Provide the (x, y) coordinate of the cell's center where the given text is located.  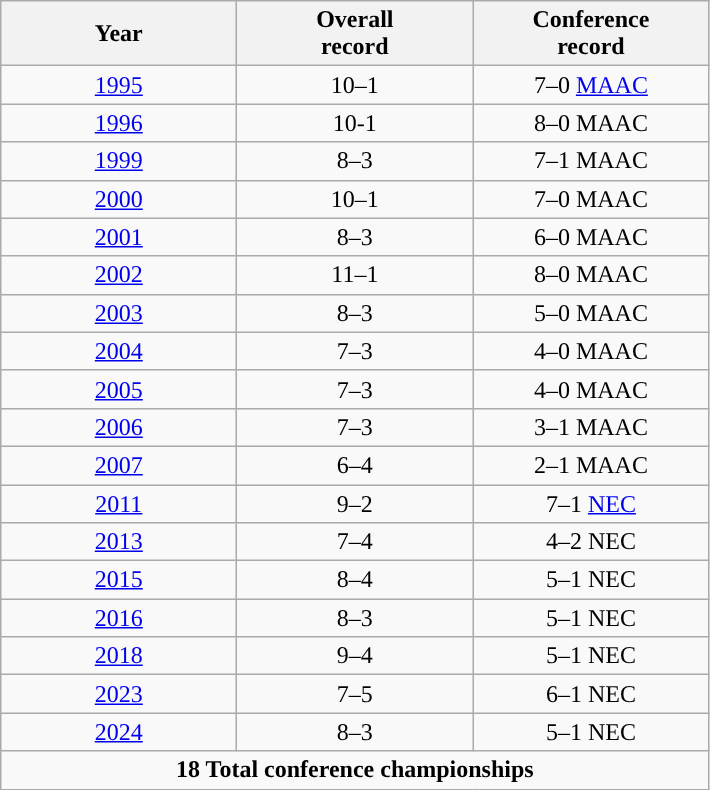
2016 (119, 618)
1996 (119, 123)
Year (119, 34)
5–0 MAAC (591, 313)
2011 (119, 503)
2002 (119, 275)
2015 (119, 580)
2024 (119, 732)
2005 (119, 389)
Overallrecord (355, 34)
8–4 (355, 580)
2006 (119, 427)
9–2 (355, 503)
2000 (119, 199)
18 Total conference championships (355, 770)
7–1 NEC (591, 503)
Conferencerecord (591, 34)
6–0 MAAC (591, 237)
6–4 (355, 465)
1999 (119, 161)
7–5 (355, 694)
2007 (119, 465)
4–2 NEC (591, 542)
3–1 MAAC (591, 427)
2018 (119, 656)
6–1 NEC (591, 694)
2023 (119, 694)
2013 (119, 542)
2003 (119, 313)
2004 (119, 351)
2–1 MAAC (591, 465)
11–1 (355, 275)
9–4 (355, 656)
7–4 (355, 542)
1995 (119, 85)
10-1 (355, 123)
2001 (119, 237)
7–1 MAAC (591, 161)
